Detect which cell encompasses the target text, then output its [X, Y] center coordinate. 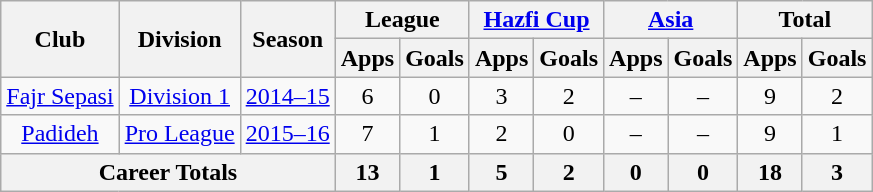
5 [501, 172]
7 [367, 134]
Hazfi Cup [536, 20]
2014–15 [288, 96]
Season [288, 39]
13 [367, 172]
Career Totals [168, 172]
League [402, 20]
6 [367, 96]
Division [180, 39]
Padideh [60, 134]
Total [805, 20]
Club [60, 39]
2015–16 [288, 134]
Pro League [180, 134]
18 [770, 172]
Division 1 [180, 96]
Asia [671, 20]
Fajr Sepasi [60, 96]
